Locate the cell with the specified text and output its [x, y] center coordinate. 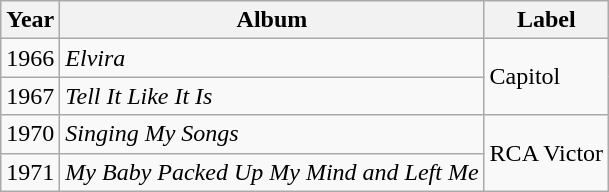
1966 [30, 58]
Capitol [546, 77]
RCA Victor [546, 153]
1971 [30, 172]
Elvira [272, 58]
Album [272, 20]
Year [30, 20]
1967 [30, 96]
Singing My Songs [272, 134]
My Baby Packed Up My Mind and Left Me [272, 172]
Tell It Like It Is [272, 96]
1970 [30, 134]
Label [546, 20]
